Scan for the cell matching the given text and deliver its (X, Y) coordinate at center. 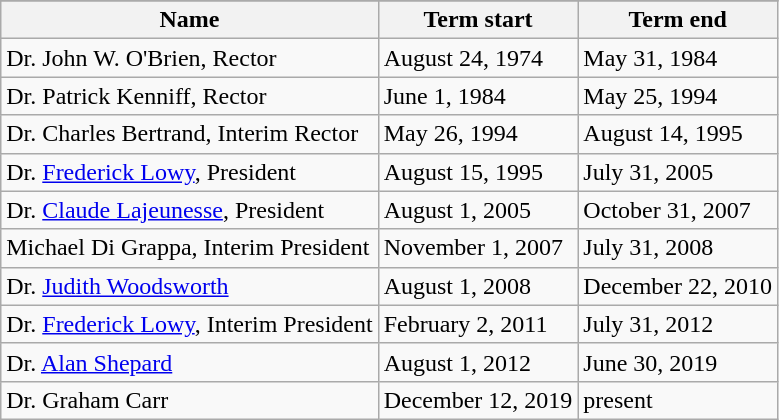
July 31, 2008 (678, 248)
Dr. Frederick Lowy, President (190, 172)
December 12, 2019 (478, 400)
May 31, 1984 (678, 58)
December 22, 2010 (678, 286)
Dr. Alan Shepard (190, 362)
Dr. Claude Lajeunesse, President (190, 210)
Name (190, 20)
Michael Di Grappa, Interim President (190, 248)
Dr. Charles Bertrand, Interim Rector (190, 134)
Dr. Judith Woodsworth (190, 286)
Dr. Patrick Kenniff, Rector (190, 96)
Term start (478, 20)
November 1, 2007 (478, 248)
February 2, 2011 (478, 324)
Term end (678, 20)
August 24, 1974 (478, 58)
July 31, 2005 (678, 172)
August 1, 2012 (478, 362)
August 1, 2005 (478, 210)
June 1, 1984 (478, 96)
October 31, 2007 (678, 210)
August 14, 1995 (678, 134)
present (678, 400)
August 1, 2008 (478, 286)
Dr. John W. O'Brien, Rector (190, 58)
Dr. Graham Carr (190, 400)
June 30, 2019 (678, 362)
May 25, 1994 (678, 96)
Dr. Frederick Lowy, Interim President (190, 324)
August 15, 1995 (478, 172)
July 31, 2012 (678, 324)
May 26, 1994 (478, 134)
